Pinpoint the cell where the given text exists, returning its (x, y) midpoint coordinate. 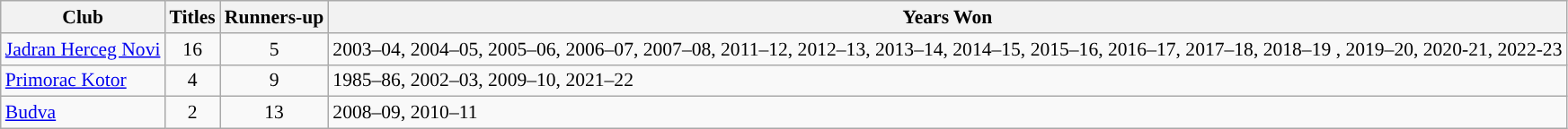
2008–09, 2010–11 (947, 113)
Budva (83, 113)
Jadran Herceg Novi (83, 49)
Years Won (947, 17)
Titles (192, 17)
2 (192, 113)
13 (274, 113)
Club (83, 17)
5 (274, 49)
Primorac Kotor (83, 81)
9 (274, 81)
2003–04, 2004–05, 2005–06, 2006–07, 2007–08, 2011–12, 2012–13, 2013–14, 2014–15, 2015–16, 2016–17, 2017–18, 2018–19 , 2019–20, 2020-21, 2022-23 (947, 49)
16 (192, 49)
1985–86, 2002–03, 2009–10, 2021–22 (947, 81)
4 (192, 81)
Runners-up (274, 17)
